Capture the cell that displays the provided text and extract its [X, Y] central coordinate. 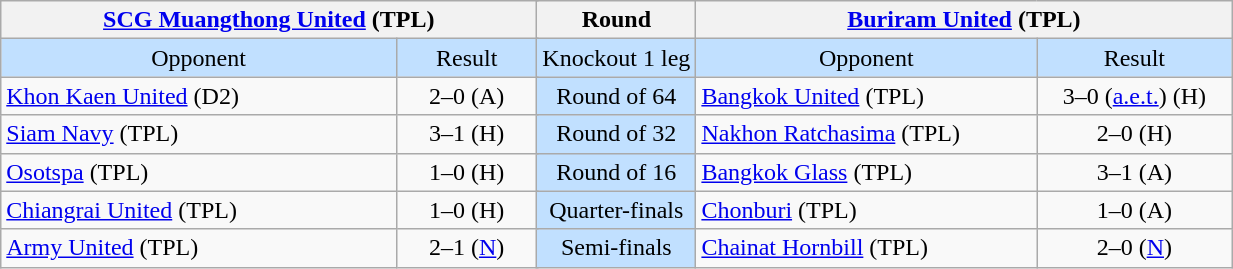
Chiangrai United (TPL) [199, 210]
Chonburi (TPL) [866, 210]
Bangkok Glass (TPL) [866, 172]
Nakhon Ratchasima (TPL) [866, 134]
3–0 (a.e.t.) (H) [1134, 96]
Army United (TPL) [199, 248]
1–0 (A) [1134, 210]
Round of 64 [616, 96]
Khon Kaen United (D2) [199, 96]
Round [616, 20]
3–1 (H) [466, 134]
Round of 32 [616, 134]
Semi-finals [616, 248]
3–1 (A) [1134, 172]
Knockout 1 leg [616, 58]
2–0 (N) [1134, 248]
SCG Muangthong United (TPL) [269, 20]
Round of 16 [616, 172]
Chainat Hornbill (TPL) [866, 248]
2–1 (N) [466, 248]
Quarter-finals [616, 210]
Bangkok United (TPL) [866, 96]
2–0 (A) [466, 96]
Siam Navy (TPL) [199, 134]
Osotspa (TPL) [199, 172]
2–0 (H) [1134, 134]
Buriram United (TPL) [964, 20]
